Scan for the cell matching the given text and deliver its [x, y] coordinate at center. 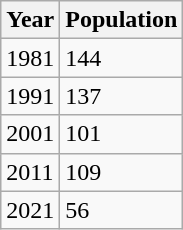
2021 [30, 210]
2011 [30, 172]
1981 [30, 58]
1991 [30, 96]
101 [122, 134]
2001 [30, 134]
109 [122, 172]
144 [122, 58]
Population [122, 20]
Year [30, 20]
137 [122, 96]
56 [122, 210]
